Return [X, Y] of the center of cell containing provided text 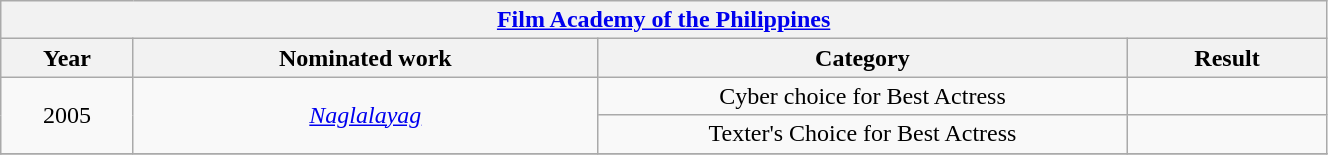
2005 [68, 115]
Naglalayag [365, 115]
Result [1228, 58]
Nominated work [365, 58]
Film Academy of the Philippines [664, 20]
Cyber choice for Best Actress [862, 96]
Category [862, 58]
Texter's Choice for Best Actress [862, 134]
Year [68, 58]
